Capture the cell that displays the provided text and extract its [X, Y] central coordinate. 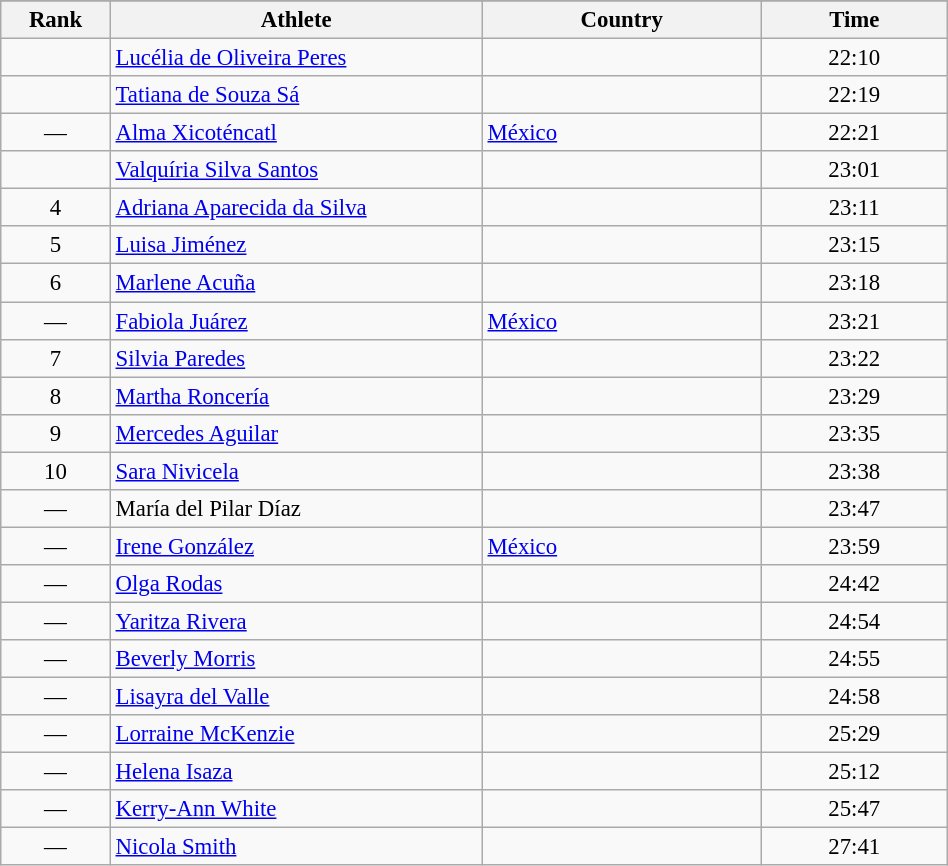
Time [854, 20]
Silvia Paredes [296, 358]
24:58 [854, 697]
Adriana Aparecida da Silva [296, 208]
23:38 [854, 471]
23:11 [854, 208]
4 [56, 208]
Fabiola Juárez [296, 321]
23:59 [854, 546]
22:19 [854, 95]
22:10 [854, 58]
10 [56, 471]
7 [56, 358]
Lorraine McKenzie [296, 734]
27:41 [854, 847]
Irene González [296, 546]
Martha Roncería [296, 396]
23:18 [854, 283]
Olga Rodas [296, 584]
24:55 [854, 659]
23:35 [854, 433]
23:21 [854, 321]
María del Pilar Díaz [296, 509]
Rank [56, 20]
9 [56, 433]
Lisayra del Valle [296, 697]
24:54 [854, 621]
25:12 [854, 772]
24:42 [854, 584]
Kerry-Ann White [296, 809]
Lucélia de Oliveira Peres [296, 58]
Luisa Jiménez [296, 245]
Alma Xicoténcatl [296, 133]
23:15 [854, 245]
23:22 [854, 358]
23:01 [854, 170]
Mercedes Aguilar [296, 433]
Yaritza Rivera [296, 621]
Nicola Smith [296, 847]
Tatiana de Souza Sá [296, 95]
8 [56, 396]
22:21 [854, 133]
Valquíria Silva Santos [296, 170]
Sara Nivicela [296, 471]
Helena Isaza [296, 772]
5 [56, 245]
25:29 [854, 734]
Athlete [296, 20]
Marlene Acuña [296, 283]
23:29 [854, 396]
Country [622, 20]
23:47 [854, 509]
6 [56, 283]
25:47 [854, 809]
Beverly Morris [296, 659]
